Return the [X, Y] coordinate for the center point of the cell that contains the specified text.  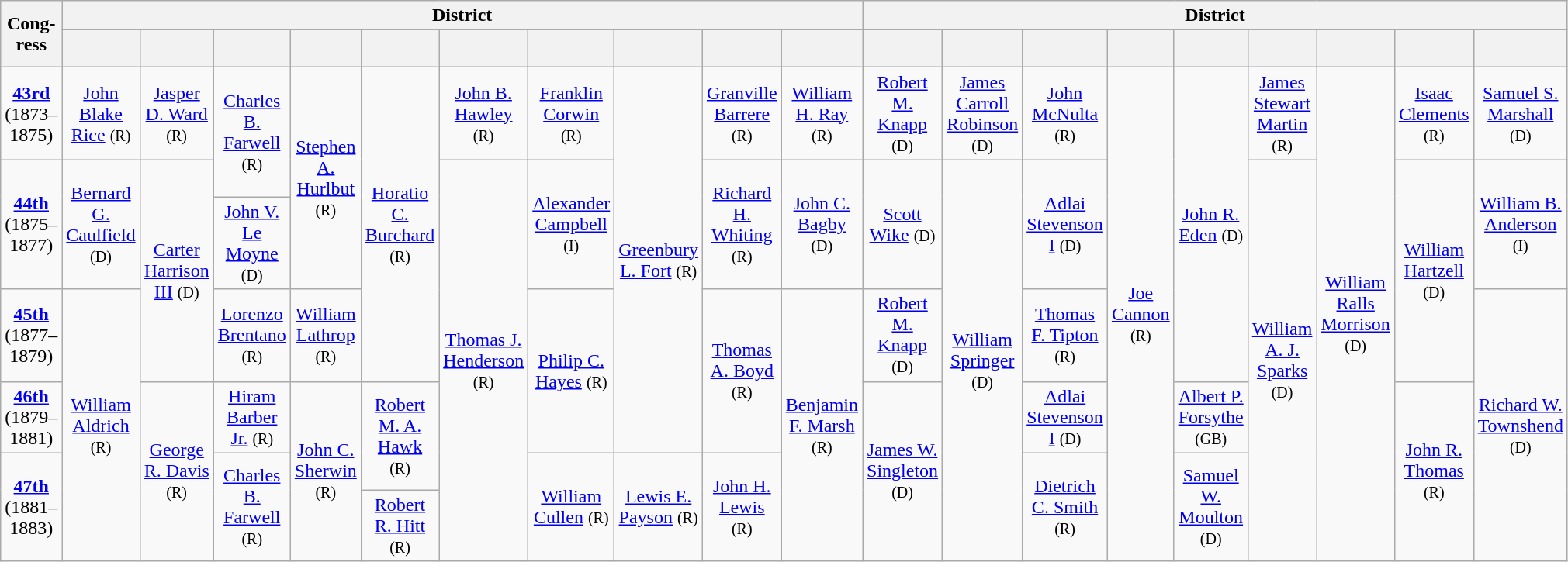
46th(1879–1881) [31, 417]
William Cullen (R) [571, 507]
John R. Thomas (R) [1434, 471]
Richard H. Whiting (R) [742, 225]
47th(1881–1883) [31, 507]
John B. Hawley (R) [484, 113]
William B.Anderson (I) [1521, 225]
Cong­ress [31, 34]
Philip C. Hayes (R) [571, 371]
45th(1877–1879) [31, 335]
Lorenzo Brentano (R) [251, 335]
Isaac Clements (R) [1434, 113]
Franklin Corwin (R) [571, 113]
James W. Singleton (D) [903, 471]
44th(1875–1877) [31, 225]
Greenbury L. Fort (R) [659, 260]
43rd(1873–1875) [31, 113]
WilliamSpringer (D) [982, 360]
James StewartMartin (R) [1282, 113]
Stephen A. Hurlbut (R) [326, 178]
William Hartzell (D) [1434, 271]
Lewis E. Payson (R) [659, 507]
Robert M. A. Hawk (R) [400, 436]
John R. Eden (D) [1210, 225]
John C. Bagby (D) [822, 225]
Thomas A. Boyd (R) [742, 371]
Albert P. Forsythe (GB) [1210, 417]
Dietrich C. Smith (R) [1065, 507]
John H. Lewis (R) [742, 507]
Granville Barrere (R) [742, 113]
William RallsMorrison (D) [1355, 315]
Bernard G. Caulfield (D) [101, 225]
James CarrollRobinson (D) [982, 113]
Richard W.Townshend (D) [1521, 425]
George R. Davis (R) [177, 471]
John V. Le Moyne (D) [251, 243]
John Blake Rice (R) [101, 113]
Carter Harrison III (D) [177, 271]
Benjamin F. Marsh (R) [822, 425]
Samuel S.Marshall (D) [1521, 113]
John McNulta (R) [1065, 113]
William H. Ray (R) [822, 113]
Thomas F. Tipton (R) [1065, 335]
Alexander Campbell (I) [571, 225]
Thomas J.Henderson (R) [484, 360]
Jasper D. Ward (R) [177, 113]
William Aldrich (R) [101, 425]
William A. J.Sparks (D) [1282, 360]
Scott Wike (D) [903, 225]
Samuel W. Moulton (D) [1210, 507]
William Lathrop (R) [326, 335]
Robert R. Hitt (R) [400, 526]
John C. Sherwin (R) [326, 471]
Hiram Barber Jr. (R) [251, 417]
Joe Cannon (R) [1141, 315]
Horatio C. Burchard (R) [400, 225]
